Extract the [x, y] coordinate from the center of the cell holding the provided text.  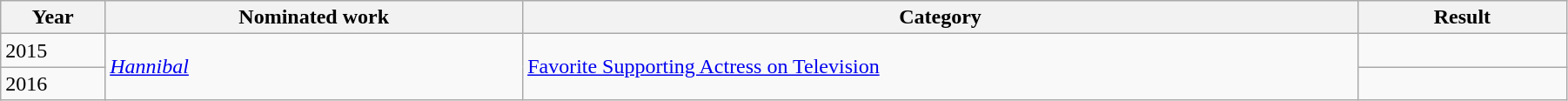
2015 [53, 50]
Result [1462, 17]
Hannibal [314, 67]
2016 [53, 84]
Year [53, 17]
Category [941, 17]
Nominated work [314, 17]
Favorite Supporting Actress on Television [941, 67]
